Extract the (x, y) coordinate from the center of the cell holding the provided text.  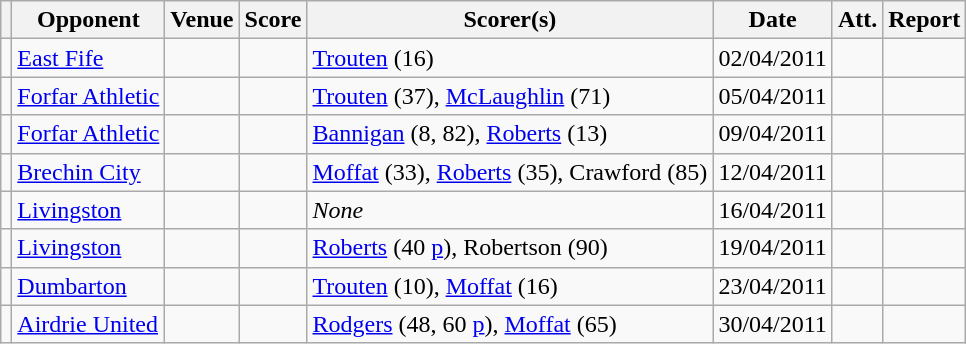
Trouten (16) (510, 58)
East Fife (88, 58)
02/04/2011 (773, 58)
09/04/2011 (773, 134)
None (510, 210)
Score (273, 20)
Rodgers (48, 60 p), Moffat (65) (510, 324)
Date (773, 20)
12/04/2011 (773, 172)
Roberts (40 p), Robertson (90) (510, 248)
Report (924, 20)
Brechin City (88, 172)
Opponent (88, 20)
23/04/2011 (773, 286)
Bannigan (8, 82), Roberts (13) (510, 134)
Scorer(s) (510, 20)
Venue (202, 20)
Trouten (37), McLaughlin (71) (510, 96)
16/04/2011 (773, 210)
30/04/2011 (773, 324)
Moffat (33), Roberts (35), Crawford (85) (510, 172)
05/04/2011 (773, 96)
Att. (857, 20)
Trouten (10), Moffat (16) (510, 286)
Airdrie United (88, 324)
19/04/2011 (773, 248)
Dumbarton (88, 286)
